Capture the cell that displays the provided text and extract its [X, Y] central coordinate. 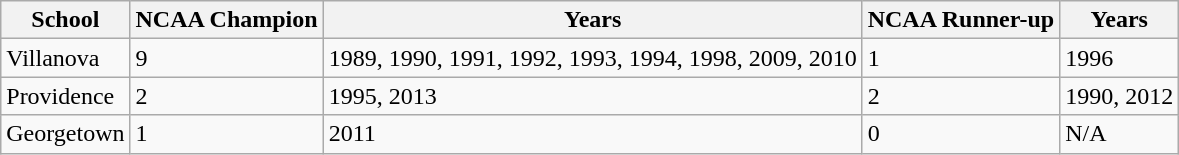
N/A [1120, 134]
9 [226, 58]
1995, 2013 [592, 96]
Georgetown [66, 134]
NCAA Champion [226, 20]
Providence [66, 96]
1990, 2012 [1120, 96]
Villanova [66, 58]
0 [961, 134]
1989, 1990, 1991, 1992, 1993, 1994, 1998, 2009, 2010 [592, 58]
NCAA Runner-up [961, 20]
1996 [1120, 58]
School [66, 20]
2011 [592, 134]
